Locate the cell with the specified text and output its (x, y) center coordinate. 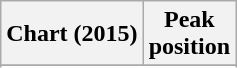
Peakposition (189, 34)
Chart (2015) (72, 34)
